Output the (X, Y) coordinate of the center of the cell containing the given text.  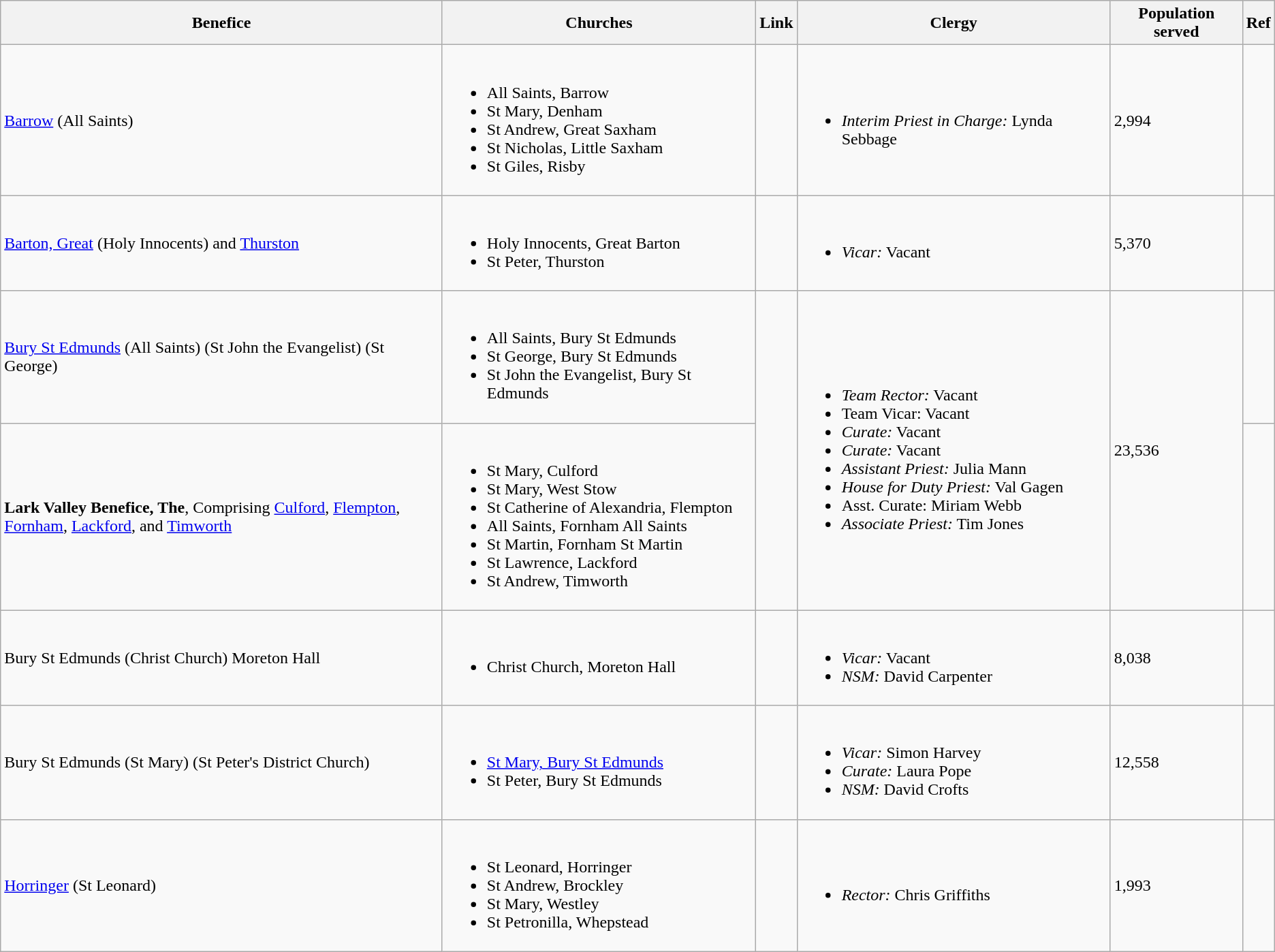
5,370 (1176, 243)
Link (776, 23)
23,536 (1176, 451)
Bury St Edmunds (St Mary) (St Peter's District Church) (222, 763)
Bury St Edmunds (All Saints) (St John the Evangelist) (St George) (222, 357)
Christ Church, Moreton Hall (599, 658)
1,993 (1176, 885)
All Saints, BarrowSt Mary, DenhamSt Andrew, Great SaxhamSt Nicholas, Little SaxhamSt Giles, Risby (599, 120)
2,994 (1176, 120)
Lark Valley Benefice, The, Comprising Culford, Flempton, Fornham, Lackford, and Timworth (222, 516)
Churches (599, 23)
Interim Priest in Charge: Lynda Sebbage (954, 120)
Benefice (222, 23)
Population served (1176, 23)
Rector: Chris Griffiths (954, 885)
St Mary, Bury St EdmundsSt Peter, Bury St Edmunds (599, 763)
Bury St Edmunds (Christ Church) Moreton Hall (222, 658)
St Leonard, HorringerSt Andrew, BrockleySt Mary, WestleySt Petronilla, Whepstead (599, 885)
Holy Innocents, Great BartonSt Peter, Thurston (599, 243)
12,558 (1176, 763)
Barrow (All Saints) (222, 120)
8,038 (1176, 658)
All Saints, Bury St EdmundsSt George, Bury St EdmundsSt John the Evangelist, Bury St Edmunds (599, 357)
Ref (1259, 23)
Vicar: Vacant (954, 243)
Clergy (954, 23)
Horringer (St Leonard) (222, 885)
Vicar: Simon HarveyCurate: Laura PopeNSM: David Crofts (954, 763)
Vicar: VacantNSM: David Carpenter (954, 658)
Barton, Great (Holy Innocents) and Thurston (222, 243)
